Search for the cell housing the specified text and yield its [x, y] center coordinate. 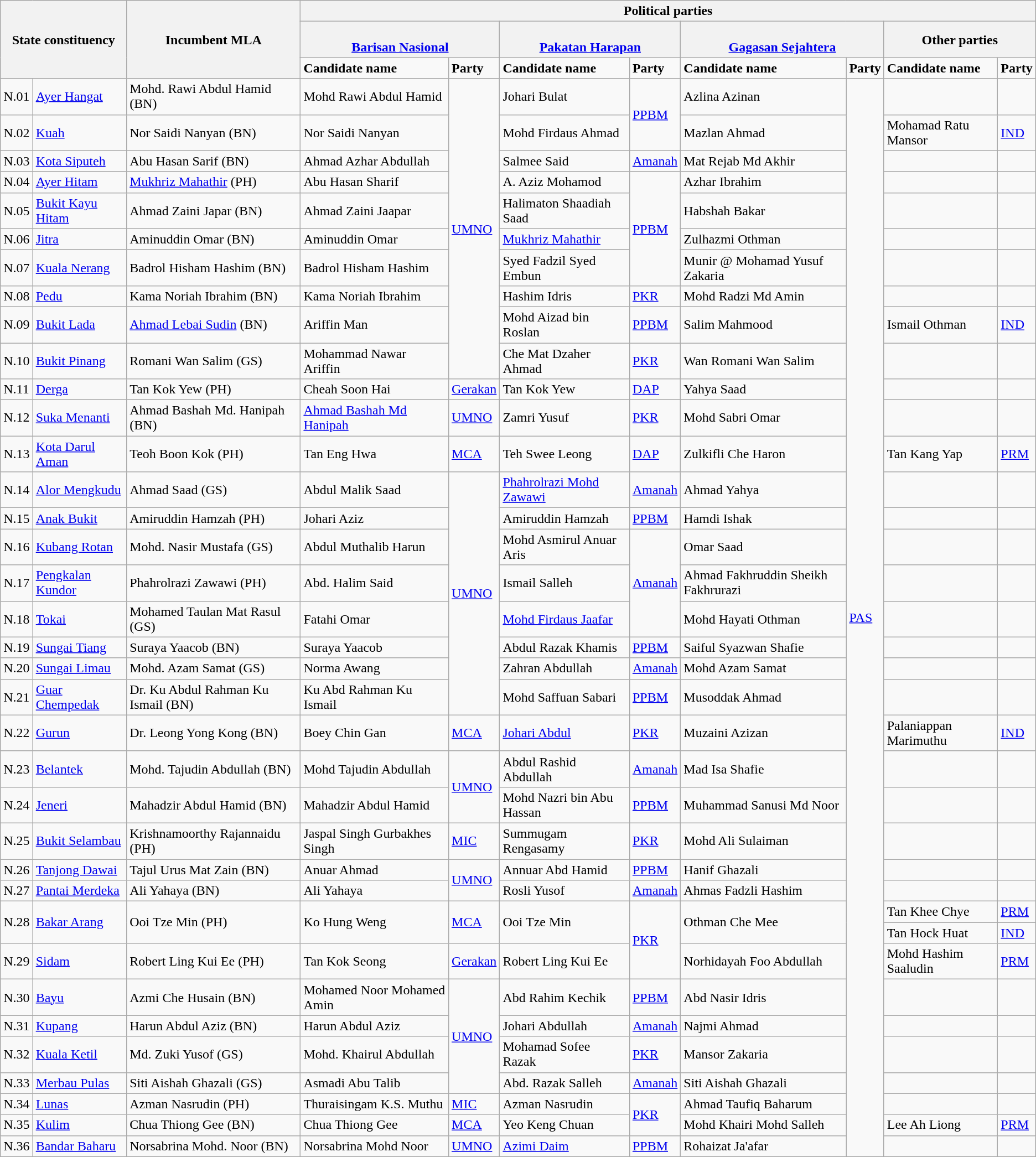
Gagasan Sejahtera [783, 40]
Mohd. Nasir Mustafa (GS) [214, 547]
Yeo Keng Chuan [564, 1125]
N.05 [17, 210]
Norhidayah Foo Abdullah [764, 962]
Mohd Ali Sulaiman [764, 841]
N.29 [17, 962]
Krishnamoorthy Rajannaidu (PH) [214, 841]
Norma Awang [375, 668]
N.14 [17, 490]
Omar Saad [764, 547]
Norsabrina Mohd Noor [375, 1146]
Merbau Pulas [80, 1083]
N.16 [17, 547]
Kama Noriah Ibrahim [375, 296]
Teoh Boon Kok (PH) [214, 454]
Mohamad Ratu Mansor [941, 133]
Othman Che Mee [764, 922]
N.15 [17, 518]
N.26 [17, 869]
Bukit Selambau [80, 841]
Muhammad Sanusi Md Noor [764, 805]
Ku Abd Rahman Ku Ismail [375, 697]
N.03 [17, 161]
Ayer Hitam [80, 182]
N.24 [17, 805]
Barisan Nasional [400, 40]
Hanif Ghazali [764, 869]
Mukhriz Mahathir (PH) [214, 182]
Kulim [80, 1125]
Anuar Ahmad [375, 869]
N.07 [17, 268]
Ahmad Taufiq Baharum [764, 1104]
N.01 [17, 96]
Mohd Saffuan Sabari [564, 697]
Dr. Leong Yong Kong (BN) [214, 733]
Mukhriz Mahathir [564, 239]
Johari Abdullah [564, 1026]
Kuah [80, 133]
Ismail Salleh [564, 583]
Robert Ling Kui Ee (PH) [214, 962]
Hashim Idris [564, 296]
Bukit Kayu Hitam [80, 210]
Mohd Azam Samat [764, 668]
Romani Wan Salim (GS) [214, 361]
N.11 [17, 390]
Other parties [960, 40]
Habshah Bakar [764, 210]
Fatahi Omar [375, 619]
Amiruddin Hamzah [564, 518]
Alor Mengkudu [80, 490]
Ko Hung Weng [375, 922]
Bakar Arang [80, 922]
Salim Mahmood [764, 324]
N.30 [17, 997]
Kuala Nerang [80, 268]
Azman Nasrudin [564, 1104]
Mohd Asmirul Anuar Aris [564, 547]
Kota Siputeh [80, 161]
Aminuddin Omar [375, 239]
Hamdi Ishak [764, 518]
Bayu [80, 997]
Robert Ling Kui Ee [564, 962]
Kuala Ketil [80, 1055]
N.02 [17, 133]
Gurun [80, 733]
Mohammad Nawar Ariffin [375, 361]
Mohd. Tajudin Abdullah (BN) [214, 769]
Tan Kok Yew [564, 390]
Ahmad Lebai Sudin (BN) [214, 324]
N.22 [17, 733]
N.28 [17, 922]
Tan Eng Hwa [375, 454]
Zulkifli Che Haron [764, 454]
State constituency [64, 40]
Ahmad Bashah Md. Hanipah (BN) [214, 418]
Sungai Tiang [80, 647]
Mohd. Rawi Abdul Hamid (BN) [214, 96]
Zamri Yusuf [564, 418]
Mohd Tajudin Abdullah [375, 769]
Political parties [668, 11]
Tan Kok Seong [375, 962]
Mohd Nazri bin Abu Hassan [564, 805]
Guar Chempedak [80, 697]
Abdul Rashid Abdullah [564, 769]
N.25 [17, 841]
Ahmad Azhar Abdullah [375, 161]
Bukit Pinang [80, 361]
Tan Hock Huat [941, 933]
Harun Abdul Aziz [375, 1026]
N.12 [17, 418]
PAS [865, 618]
Ooi Tze Min [564, 922]
Abd. Halim Said [375, 583]
Mohd Hayati Othman [764, 619]
Chua Thiong Gee (BN) [214, 1125]
Kupang [80, 1026]
Nor Saidi Nanyan [375, 133]
Johari Aziz [375, 518]
Boey Chin Gan [375, 733]
Zahran Abdullah [564, 668]
Ahmad Saad (GS) [214, 490]
Muzaini Azizan [764, 733]
Mohd. Khairul Abdullah [375, 1055]
Ahmad Bashah Md Hanipah [375, 418]
Che Mat Dzaher Ahmad [564, 361]
Mad Isa Shafie [764, 769]
Amiruddin Hamzah (PH) [214, 518]
Syed Fadzil Syed Embun [564, 268]
Johari Bulat [564, 96]
Tan Khee Chye [941, 912]
Anak Bukit [80, 518]
N.17 [17, 583]
Abd. Razak Salleh [564, 1083]
Derga [80, 390]
Summugam Rengasamy [564, 841]
Ahmad Yahya [764, 490]
Azhar Ibrahim [764, 182]
Mohd. Azam Samat (GS) [214, 668]
Musoddak Ahmad [764, 697]
N.32 [17, 1055]
Sungai Limau [80, 668]
N.06 [17, 239]
Mohamed Taulan Mat Rasul (GS) [214, 619]
N.36 [17, 1146]
Azlina Azinan [764, 96]
Dr. Ku Abdul Rahman Ku Ismail (BN) [214, 697]
Sidam [80, 962]
Md. Zuki Yusof (GS) [214, 1055]
N.18 [17, 619]
Salmee Said [564, 161]
Abdul Malik Saad [375, 490]
N.09 [17, 324]
Azimi Daim [564, 1146]
Ismail Othman [941, 324]
Jaspal Singh Gurbakhes Singh [375, 841]
Abd Nasir Idris [764, 997]
Mohd Rawi Abdul Hamid [375, 96]
Badrol Hisham Hashim [375, 268]
Suraya Yaacob [375, 647]
Abdul Razak Khamis [564, 647]
Bandar Baharu [80, 1146]
Teh Swee Leong [564, 454]
Wan Romani Wan Salim [764, 361]
Pantai Merdeka [80, 891]
Tokai [80, 619]
Siti Aishah Ghazali (GS) [214, 1083]
Phahrolrazi Zawawi (PH) [214, 583]
Halimaton Shaadiah Saad [564, 210]
N.27 [17, 891]
Suka Menanti [80, 418]
Azmi Che Husain (BN) [214, 997]
Pedu [80, 296]
N.20 [17, 668]
Chua Thiong Gee [375, 1125]
Jeneri [80, 805]
Mansor Zakaria [764, 1055]
N.33 [17, 1083]
Ali Yahaya [375, 891]
Lunas [80, 1104]
Abd Rahim Kechik [564, 997]
Tajul Urus Mat Zain (BN) [214, 869]
N.21 [17, 697]
Tan Kok Yew (PH) [214, 390]
Rosli Yusof [564, 891]
Ahmad Zaini Jaapar [375, 210]
Pengkalan Kundor [80, 583]
Belantek [80, 769]
Mahadzir Abdul Hamid [375, 805]
Mahadzir Abdul Hamid (BN) [214, 805]
Harun Abdul Aziz (BN) [214, 1026]
Bukit Lada [80, 324]
Siti Aishah Ghazali [764, 1083]
Abu Hasan Sarif (BN) [214, 161]
Ayer Hangat [80, 96]
Badrol Hisham Hashim (BN) [214, 268]
Mohamad Sofee Razak [564, 1055]
Mohamed Noor Mohamed Amin [375, 997]
Lee Ah Liong [941, 1125]
Jitra [80, 239]
Yahya Saad [764, 390]
Tanjong Dawai [80, 869]
Mohd Aizad bin Roslan [564, 324]
Incumbent MLA [214, 40]
Mohd Firdaus Ahmad [564, 133]
Ooi Tze Min (PH) [214, 922]
Saiful Syazwan Shafie [764, 647]
Nor Saidi Nanyan (BN) [214, 133]
Mohd Radzi Md Amin [764, 296]
Johari Abdul [564, 733]
N.34 [17, 1104]
N.08 [17, 296]
Annuar Abd Hamid [564, 869]
Pakatan Harapan [590, 40]
Asmadi Abu Talib [375, 1083]
Ariffin Man [375, 324]
Thuraisingam K.S. Muthu [375, 1104]
N.23 [17, 769]
Norsabrina Mohd. Noor (BN) [214, 1146]
Abdul Muthalib Harun [375, 547]
N.35 [17, 1125]
Mohd Firdaus Jaafar [564, 619]
Phahrolrazi Mohd Zawawi [564, 490]
N.31 [17, 1026]
N.19 [17, 647]
Mohd Sabri Omar [764, 418]
Palaniappan Marimuthu [941, 733]
Mohd Hashim Saaludin [941, 962]
Suraya Yaacob (BN) [214, 647]
Ahmad Zaini Japar (BN) [214, 210]
Zulhazmi Othman [764, 239]
N.04 [17, 182]
Kubang Rotan [80, 547]
Mat Rejab Md Akhir [764, 161]
Ali Yahaya (BN) [214, 891]
Aminuddin Omar (BN) [214, 239]
Mazlan Ahmad [764, 133]
Kama Noriah Ibrahim (BN) [214, 296]
Mohd Khairi Mohd Salleh [764, 1125]
Munir @ Mohamad Yusuf Zakaria [764, 268]
N.10 [17, 361]
Abu Hasan Sharif [375, 182]
Najmi Ahmad [764, 1026]
Tan Kang Yap [941, 454]
N.13 [17, 454]
Rohaizat Ja'afar [764, 1146]
Kota Darul Aman [80, 454]
A. Aziz Mohamod [564, 182]
Azman Nasrudin (PH) [214, 1104]
Ahmad Fakhruddin Sheikh Fakhrurazi [764, 583]
Ahmas Fadzli Hashim [764, 891]
Cheah Soon Hai [375, 390]
